Search for the cell housing the specified text and yield its [X, Y] center coordinate. 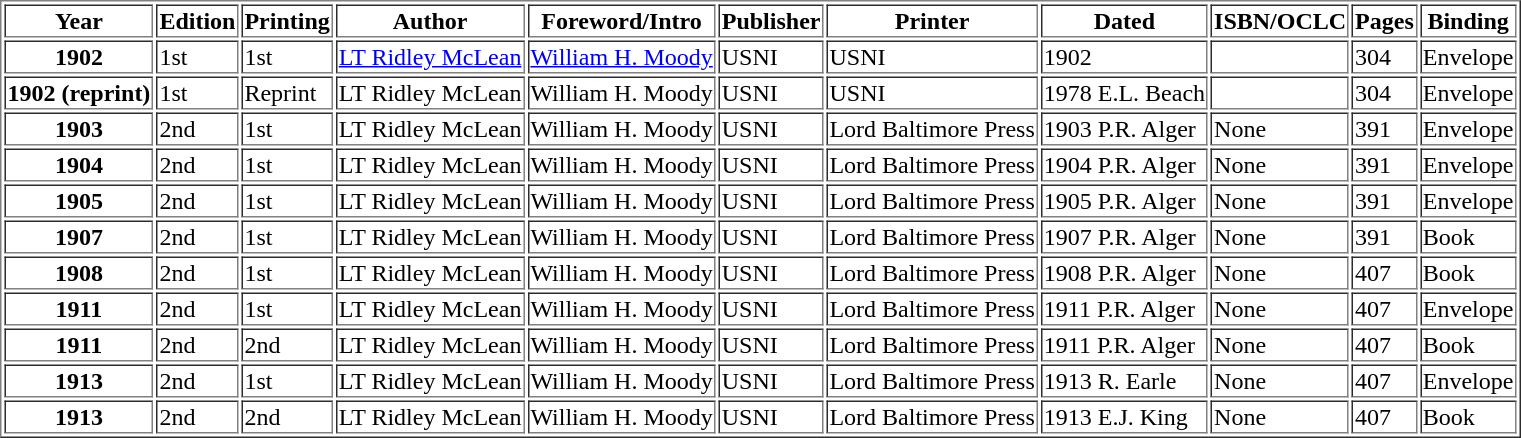
1908 P.R. Alger [1124, 272]
1905 P.R. Alger [1124, 200]
1902 (reprint) [78, 92]
Edition [197, 20]
Printer [932, 20]
Author [430, 20]
1908 [78, 272]
Publisher [772, 20]
1913 E.J. King [1124, 416]
1978 E.L. Beach [1124, 92]
1907 [78, 236]
Foreword/Intro [621, 20]
1903 P.R. Alger [1124, 128]
Pages [1384, 20]
1905 [78, 200]
1913 R. Earle [1124, 380]
Dated [1124, 20]
Year [78, 20]
Binding [1468, 20]
ISBN/OCLC [1280, 20]
1907 P.R. Alger [1124, 236]
1904 [78, 164]
1904 P.R. Alger [1124, 164]
Printing [286, 20]
Reprint [286, 92]
1903 [78, 128]
